Return the (X, Y) coordinate for the center point of the cell that contains the specified text.  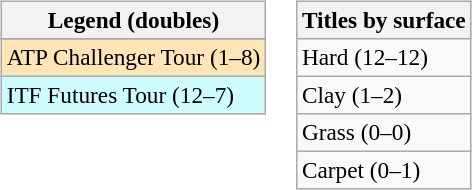
ATP Challenger Tour (1–8) (133, 57)
Titles by surface (384, 20)
Legend (doubles) (133, 20)
Clay (1–2) (384, 95)
Hard (12–12) (384, 57)
ITF Futures Tour (12–7) (133, 95)
Carpet (0–1) (384, 171)
Grass (0–0) (384, 133)
